Detect which cell encompasses the target text, then output its [X, Y] center coordinate. 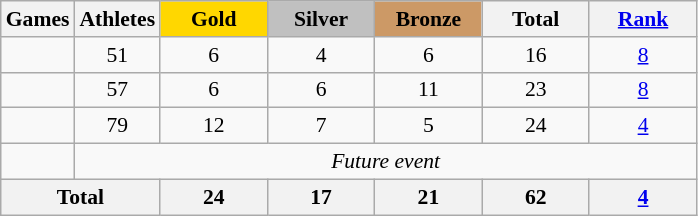
16 [536, 55]
Silver [320, 19]
Rank [642, 19]
51 [117, 55]
11 [428, 90]
7 [320, 126]
Future event [385, 162]
17 [320, 197]
21 [428, 197]
57 [117, 90]
Games [38, 19]
Gold [214, 19]
Athletes [117, 19]
23 [536, 90]
5 [428, 126]
Bronze [428, 19]
62 [536, 197]
79 [117, 126]
12 [214, 126]
